Identify which cell holds the provided text, then report its (x, y) central coordinate. 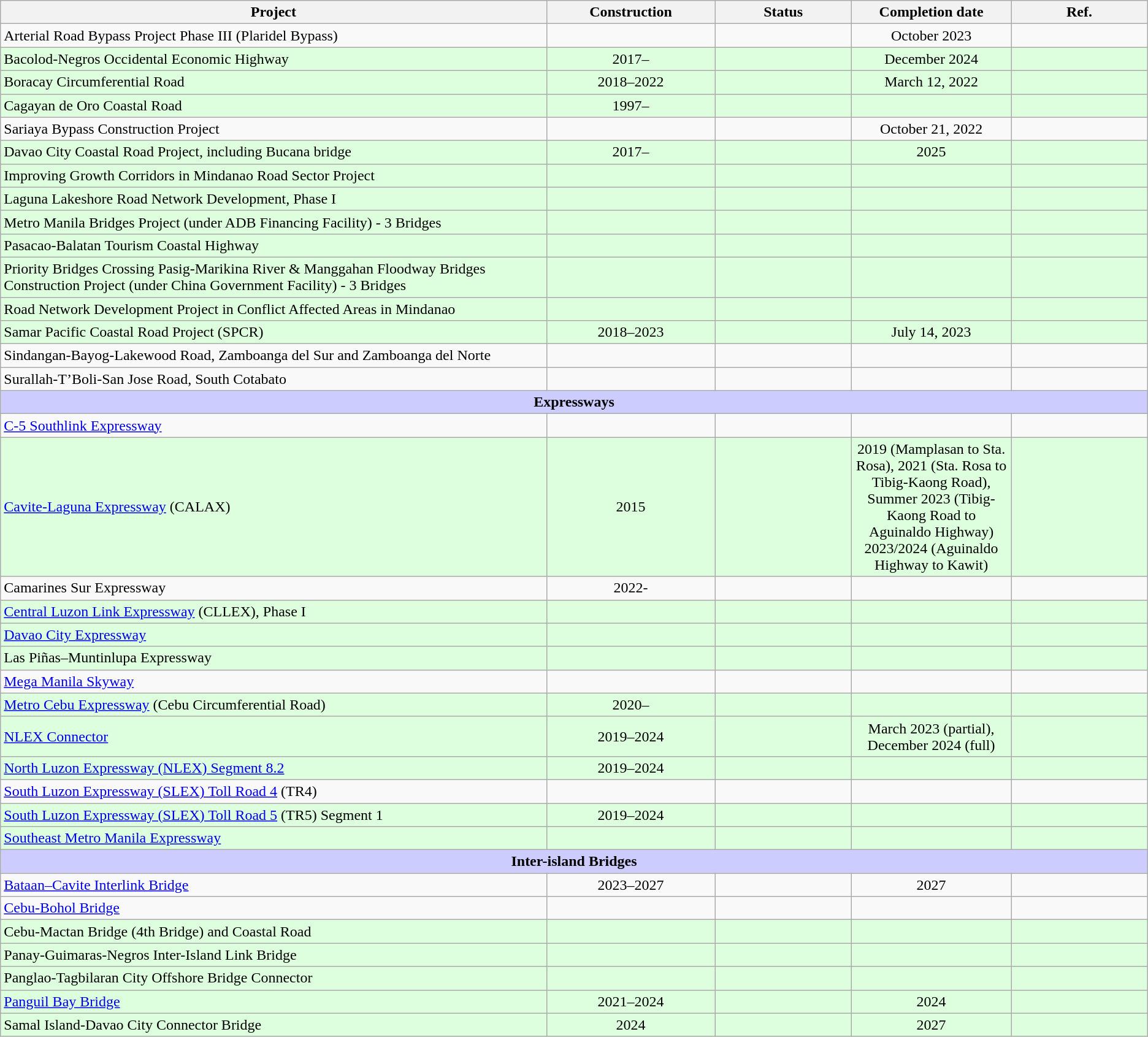
2015 (630, 507)
Panglao-Tagbilaran City Offshore Bridge Connector (274, 978)
March 2023 (partial), December 2024 (full) (932, 736)
Sindangan-Bayog-Lakewood Road, Zamboanga del Sur and Zamboanga del Norte (274, 356)
Arterial Road Bypass Project Phase III (Plaridel Bypass) (274, 36)
Davao City Expressway (274, 635)
Laguna Lakeshore Road Network Development, Phase I (274, 199)
Improving Growth Corridors in Mindanao Road Sector Project (274, 175)
C-5 Southlink Expressway (274, 426)
October 2023 (932, 36)
Project (274, 12)
Central Luzon Link Expressway (CLLEX), Phase I (274, 611)
July 14, 2023 (932, 332)
Cebu-Mactan Bridge (4th Bridge) and Coastal Road (274, 932)
Surallah-T’Boli-San Jose Road, South Cotabato (274, 379)
Cebu-Bohol Bridge (274, 908)
North Luzon Expressway (NLEX) Segment 8.2 (274, 768)
2018–2023 (630, 332)
October 21, 2022 (932, 129)
Cavite-Laguna Expressway (CALAX) (274, 507)
Pasacao-Balatan Tourism Coastal Highway (274, 245)
March 12, 2022 (932, 82)
Ref. (1079, 12)
Inter-island Bridges (574, 862)
Metro Manila Bridges Project (under ADB Financing Facility) - 3 Bridges (274, 222)
Construction (630, 12)
2020– (630, 705)
2022- (630, 588)
Boracay Circumferential Road (274, 82)
NLEX Connector (274, 736)
Panguil Bay Bridge (274, 1001)
Camarines Sur Expressway (274, 588)
2025 (932, 152)
South Luzon Expressway (SLEX) Toll Road 5 (TR5) Segment 1 (274, 815)
Panay-Guimaras-Negros Inter-Island Link Bridge (274, 955)
2018–2022 (630, 82)
2023–2027 (630, 885)
1997– (630, 105)
December 2024 (932, 59)
Bacolod-Negros Occidental Economic Highway (274, 59)
Status (784, 12)
Davao City Coastal Road Project, including Bucana bridge (274, 152)
Sariaya Bypass Construction Project (274, 129)
Las Piñas–Muntinlupa Expressway (274, 658)
Mega Manila Skyway (274, 681)
Samar Pacific Coastal Road Project (SPCR) (274, 332)
Southeast Metro Manila Expressway (274, 838)
Cagayan de Oro Coastal Road (274, 105)
Completion date (932, 12)
Bataan–Cavite Interlink Bridge (274, 885)
2021–2024 (630, 1001)
South Luzon Expressway (SLEX) Toll Road 4 (TR4) (274, 791)
Expressways (574, 402)
Metro Cebu Expressway (Cebu Circumferential Road) (274, 705)
Road Network Development Project in Conflict Affected Areas in Mindanao (274, 308)
Priority Bridges Crossing Pasig-Marikina River & Manggahan Floodway BridgesConstruction Project (under China Government Facility) - 3 Bridges (274, 277)
Samal Island-Davao City Connector Bridge (274, 1025)
